From the cell containing the given text, extract its center point as [x, y] coordinate. 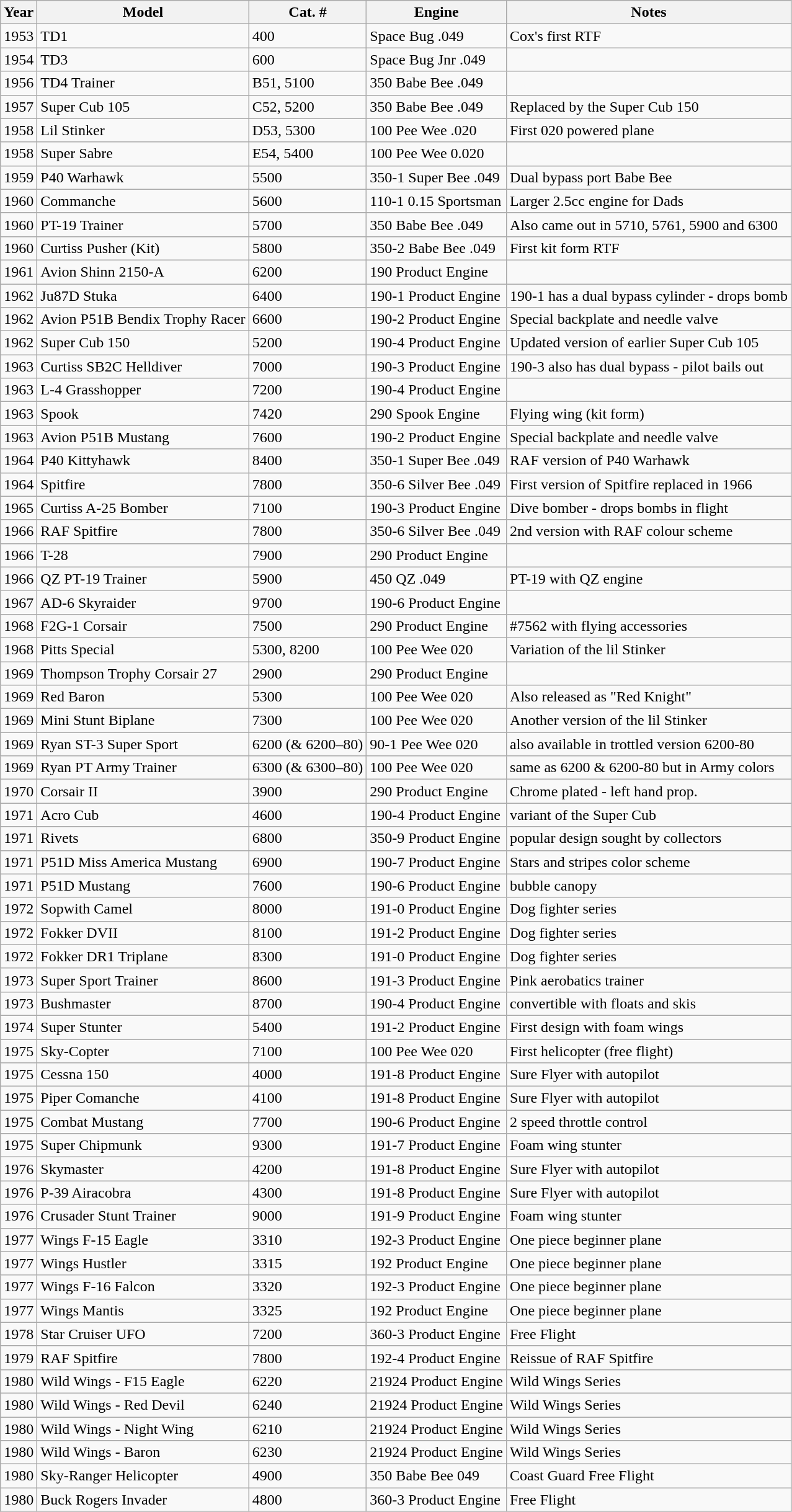
Buck Rogers Invader [143, 1500]
Coast Guard Free Flight [649, 1476]
5300 [308, 697]
Red Baron [143, 697]
D53, 5300 [308, 130]
Wild Wings - F15 Eagle [143, 1381]
TD4 Trainer [143, 83]
2900 [308, 673]
RAF version of P40 Warhawk [649, 461]
190-1 Product Engine [437, 296]
Year [19, 12]
Wings Mantis [143, 1310]
Also released as "Red Knight" [649, 697]
6200 (& 6200–80) [308, 744]
8600 [308, 980]
PT-19 Trainer [143, 225]
Skymaster [143, 1169]
convertible with floats and skis [649, 1003]
F2G-1 Corsair [143, 626]
Avion Shinn 2150-A [143, 272]
Updated version of earlier Super Cub 105 [649, 343]
190-1 has a dual bypass cylinder - drops bomb [649, 296]
7300 [308, 721]
350 Babe Bee 049 [437, 1476]
Engine [437, 12]
Piper Comanche [143, 1098]
6230 [308, 1452]
AD-6 Skyraider [143, 602]
190-7 Product Engine [437, 862]
7000 [308, 367]
Pitts Special [143, 649]
90-1 Pee Wee 020 [437, 744]
Sky-Ranger Helicopter [143, 1476]
5400 [308, 1027]
Fokker DR1 Triplane [143, 956]
Spitfire [143, 484]
3315 [308, 1263]
6200 [308, 272]
6240 [308, 1405]
Wild Wings - Night Wing [143, 1428]
Notes [649, 12]
Wings Hustler [143, 1263]
191-9 Product Engine [437, 1216]
3900 [308, 791]
C52, 5200 [308, 107]
popular design sought by collectors [649, 838]
1974 [19, 1027]
1953 [19, 36]
Wings F-16 Falcon [143, 1287]
Avion P51B Bendix Trophy Racer [143, 319]
PT-19 with QZ engine [649, 579]
1961 [19, 272]
4000 [308, 1075]
Dive bomber - drops bombs in flight [649, 508]
7700 [308, 1122]
T-28 [143, 555]
Space Bug Jnr .049 [437, 60]
290 Spook Engine [437, 414]
First helicopter (free flight) [649, 1051]
8400 [308, 461]
8300 [308, 956]
Ryan PT Army Trainer [143, 768]
Super Cub 150 [143, 343]
B51, 5100 [308, 83]
P51D Miss America Mustang [143, 862]
Another version of the lil Stinker [649, 721]
Corsair II [143, 791]
Rivets [143, 838]
Lil Stinker [143, 130]
5800 [308, 248]
2 speed throttle control [649, 1122]
5900 [308, 579]
3325 [308, 1310]
4100 [308, 1098]
Super Sabre [143, 154]
Commanche [143, 201]
1959 [19, 177]
5300, 8200 [308, 649]
1956 [19, 83]
Thompson Trophy Corsair 27 [143, 673]
First design with foam wings [649, 1027]
9300 [308, 1145]
Crusader Stunt Trainer [143, 1216]
8700 [308, 1003]
Curtiss A-25 Bomber [143, 508]
P40 Kittyhawk [143, 461]
Cat. # [308, 12]
110-1 0.15 Sportsman [437, 201]
First version of Spitfire replaced in 1966 [649, 484]
450 QZ .049 [437, 579]
Flying wing (kit form) [649, 414]
4800 [308, 1500]
191-3 Product Engine [437, 980]
9000 [308, 1216]
7900 [308, 555]
Fokker DVII [143, 933]
Wild Wings - Red Devil [143, 1405]
400 [308, 36]
Variation of the lil Stinker [649, 649]
TD1 [143, 36]
Sopwith Camel [143, 909]
8100 [308, 933]
Curtiss Pusher (Kit) [143, 248]
Sky-Copter [143, 1051]
L-4 Grasshopper [143, 390]
3310 [308, 1240]
bubble canopy [649, 886]
Model [143, 12]
Chrome plated - left hand prop. [649, 791]
Super Sport Trainer [143, 980]
also available in trottled version 6200-80 [649, 744]
9700 [308, 602]
6800 [308, 838]
350-9 Product Engine [437, 838]
5700 [308, 225]
E54, 5400 [308, 154]
100 Pee Wee .020 [437, 130]
350-2 Babe Bee .049 [437, 248]
Mini Stunt Biplane [143, 721]
4600 [308, 815]
QZ PT-19 Trainer [143, 579]
600 [308, 60]
First 020 powered plane [649, 130]
same as 6200 & 6200-80 but in Army colors [649, 768]
Combat Mustang [143, 1122]
Star Cruiser UFO [143, 1334]
Wild Wings - Baron [143, 1452]
Cox's first RTF [649, 36]
190-3 also has dual bypass - pilot bails out [649, 367]
Super Chipmunk [143, 1145]
Stars and stripes color scheme [649, 862]
Larger 2.5cc engine for Dads [649, 201]
5600 [308, 201]
7420 [308, 414]
Dual bypass port Babe Bee [649, 177]
4900 [308, 1476]
5200 [308, 343]
6900 [308, 862]
2nd version with RAF colour scheme [649, 531]
Spook [143, 414]
6300 (& 6300–80) [308, 768]
Wings F-15 Eagle [143, 1240]
Ryan ST-3 Super Sport [143, 744]
Ju87D Stuka [143, 296]
Acro Cub [143, 815]
Replaced by the Super Cub 150 [649, 107]
Bushmaster [143, 1003]
Super Cub 105 [143, 107]
Super Stunter [143, 1027]
8000 [308, 909]
TD3 [143, 60]
1967 [19, 602]
Reissue of RAF Spitfire [649, 1358]
P40 Warhawk [143, 177]
1957 [19, 107]
3320 [308, 1287]
5500 [308, 177]
190 Product Engine [437, 272]
192-4 Product Engine [437, 1358]
6600 [308, 319]
Cessna 150 [143, 1075]
4300 [308, 1193]
1970 [19, 791]
P-39 Airacobra [143, 1193]
6210 [308, 1428]
1965 [19, 508]
100 Pee Wee 0.020 [437, 154]
4200 [308, 1169]
7500 [308, 626]
Pink aerobatics trainer [649, 980]
Space Bug .049 [437, 36]
variant of the Super Cub [649, 815]
1979 [19, 1358]
Avion P51B Mustang [143, 437]
1978 [19, 1334]
6400 [308, 296]
1954 [19, 60]
6220 [308, 1381]
#7562 with flying accessories [649, 626]
Curtiss SB2C Helldiver [143, 367]
Also came out in 5710, 5761, 5900 and 6300 [649, 225]
First kit form RTF [649, 248]
P51D Mustang [143, 886]
191-7 Product Engine [437, 1145]
